Capture the cell that displays the provided text and extract its (x, y) central coordinate. 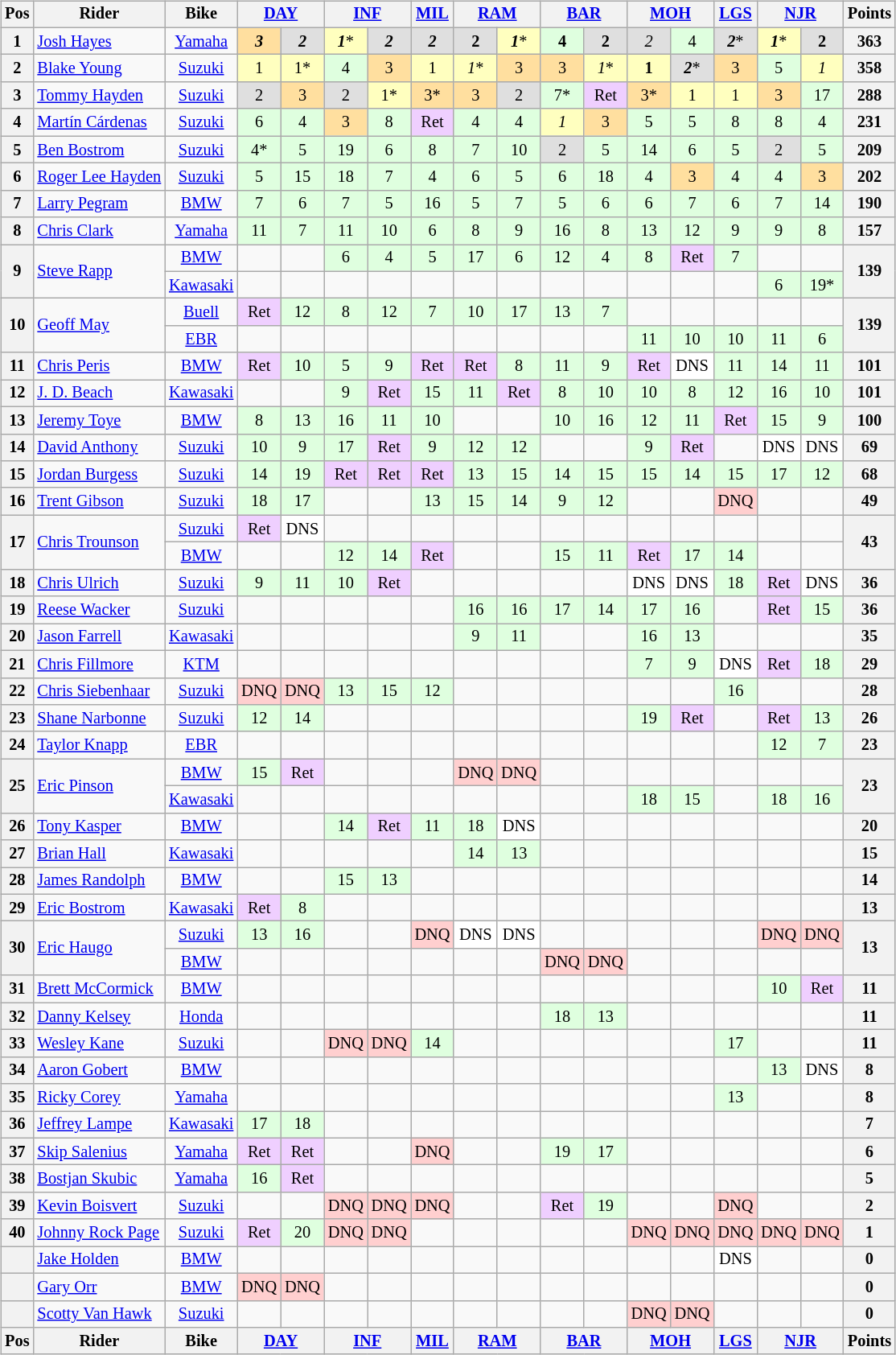
Wesley Kane (99, 1044)
157 (869, 231)
Honda (201, 1016)
Eric Bostrom (99, 908)
Shane Narbonne (99, 719)
Eric Haugo (99, 948)
Brian Hall (99, 854)
24 (17, 745)
Trent Gibson (99, 501)
Brett McCormick (99, 989)
Chris Trounson (99, 542)
Johnny Rock Page (99, 1233)
Ricky Corey (99, 1098)
Jeffrey Lampe (99, 1125)
Chris Clark (99, 231)
34 (17, 1070)
Josh Hayes (99, 41)
69 (869, 447)
Jason Farrell (99, 637)
Reese Wacker (99, 610)
J. D. Beach (99, 393)
Buell (201, 312)
Jeremy Toye (99, 420)
43 (869, 542)
209 (869, 150)
31 (17, 989)
Jordan Burgess (99, 475)
Chris Ulrich (99, 583)
Skip Salenius (99, 1151)
Kevin Boisvert (99, 1206)
33 (17, 1044)
49 (869, 501)
7* (562, 96)
27 (17, 854)
19* (822, 285)
Chris Peris (99, 366)
Scotty Van Hawk (99, 1314)
25 (17, 785)
Ben Bostrom (99, 150)
Taylor Knapp (99, 745)
190 (869, 204)
Gary Orr (99, 1287)
32 (17, 1016)
Eric Pinson (99, 785)
James Randolph (99, 881)
30 (17, 948)
Chris Siebenhaar (99, 691)
Danny Kelsey (99, 1016)
288 (869, 96)
22 (17, 691)
4* (259, 150)
Aaron Gobert (99, 1070)
David Anthony (99, 447)
231 (869, 122)
Bostjan Skubic (99, 1179)
Larry Pegram (99, 204)
68 (869, 475)
358 (869, 68)
100 (869, 420)
Tommy Hayden (99, 96)
40 (17, 1233)
21 (17, 664)
Martín Cárdenas (99, 122)
Geoff May (99, 325)
Jake Holden (99, 1260)
KTM (201, 664)
Tony Kasper (99, 826)
37 (17, 1151)
Chris Fillmore (99, 664)
Steve Rapp (99, 272)
39 (17, 1206)
202 (869, 177)
363 (869, 41)
Blake Young (99, 68)
Roger Lee Hayden (99, 177)
38 (17, 1179)
